Provide the (x, y) coordinate of the cell's center where the given text is located.  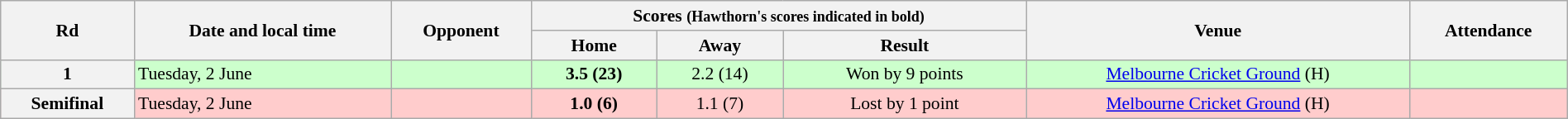
Home (594, 45)
Lost by 1 point (905, 104)
1.1 (7) (719, 104)
Scores (Hawthorn's scores indicated in bold) (779, 16)
Date and local time (263, 30)
Venue (1217, 30)
Rd (68, 30)
Result (905, 45)
Opponent (461, 30)
2.2 (14) (719, 74)
Away (719, 45)
1.0 (6) (594, 104)
3.5 (23) (594, 74)
Won by 9 points (905, 74)
Attendance (1489, 30)
1 (68, 74)
Semifinal (68, 104)
